Extract the [x, y] coordinate from the center of the cell holding the provided text.  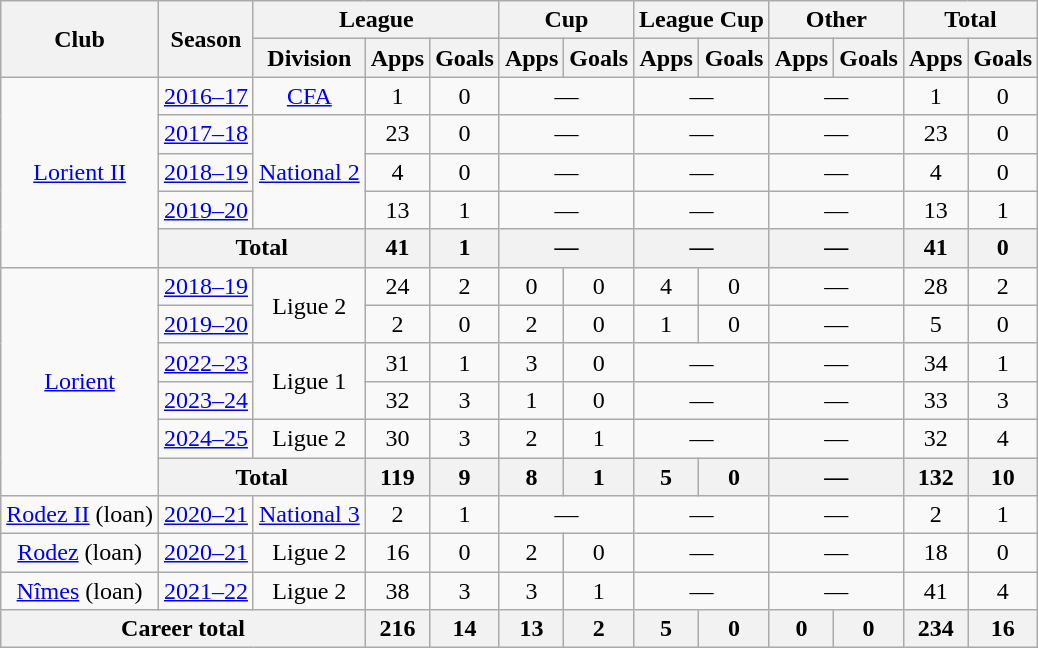
2023–24 [206, 400]
2017–18 [206, 134]
Ligue 1 [309, 381]
Lorient II [80, 172]
8 [531, 477]
Lorient [80, 381]
24 [397, 286]
League [376, 20]
2024–25 [206, 438]
216 [397, 629]
18 [935, 553]
Club [80, 39]
10 [1003, 477]
234 [935, 629]
Division [309, 58]
2021–22 [206, 591]
34 [935, 362]
Rodez (loan) [80, 553]
132 [935, 477]
14 [465, 629]
National 2 [309, 172]
Season [206, 39]
Career total [183, 629]
2022–23 [206, 362]
30 [397, 438]
28 [935, 286]
Other [836, 20]
League Cup [702, 20]
2016–17 [206, 96]
31 [397, 362]
119 [397, 477]
Rodez II (loan) [80, 515]
National 3 [309, 515]
33 [935, 400]
38 [397, 591]
Nîmes (loan) [80, 591]
CFA [309, 96]
Cup [566, 20]
9 [465, 477]
